From the cell containing the given text, extract its center point as [x, y] coordinate. 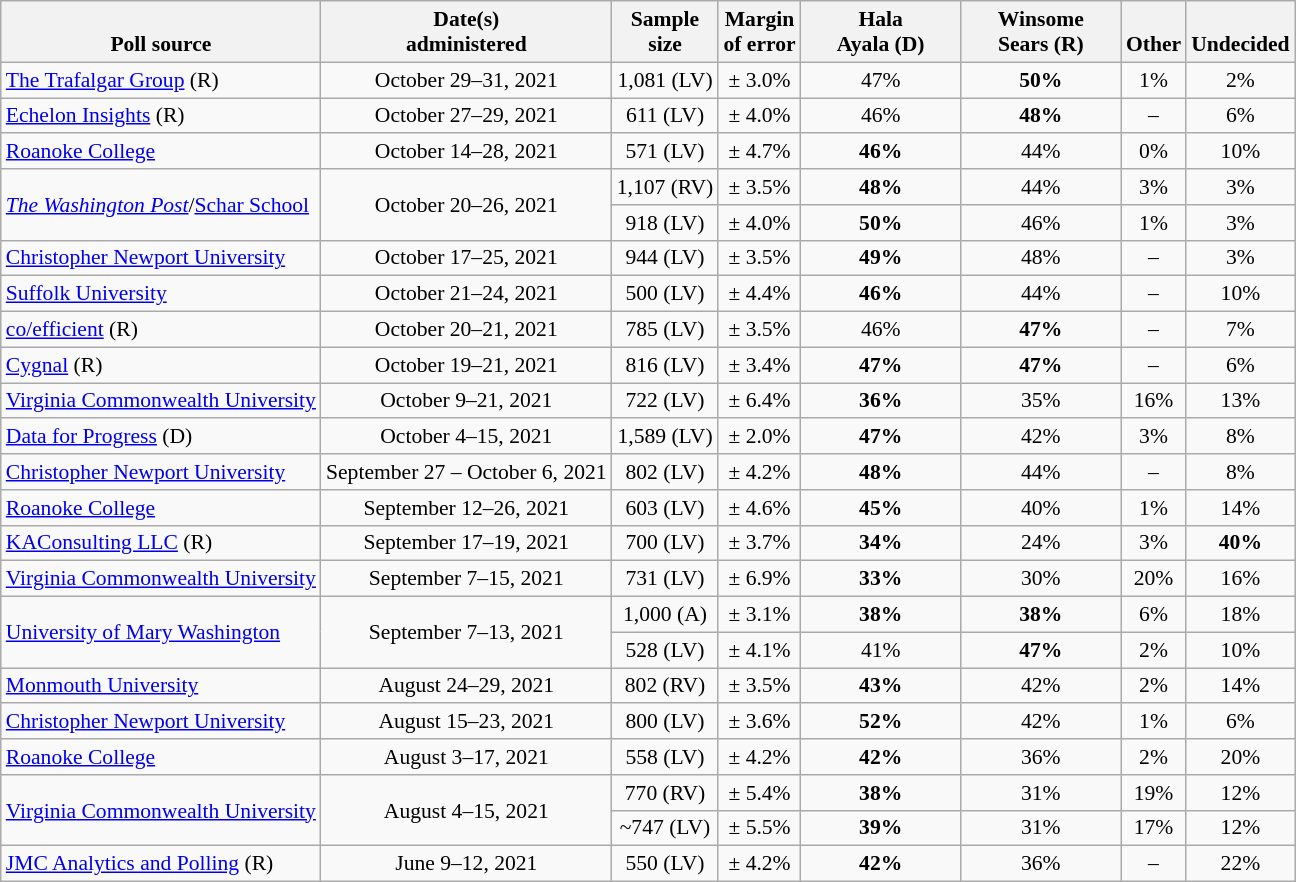
Samplesize [666, 32]
June 9–12, 2021 [466, 864]
700 (LV) [666, 543]
± 4.1% [759, 650]
17% [1154, 828]
October 29–31, 2021 [466, 80]
785 (LV) [666, 330]
± 3.0% [759, 80]
± 4.6% [759, 508]
22% [1240, 864]
The Trafalgar Group (R) [161, 80]
571 (LV) [666, 152]
± 5.4% [759, 793]
1,107 (RV) [666, 187]
Undecided [1240, 32]
34% [881, 543]
± 3.6% [759, 722]
September 7–13, 2021 [466, 632]
500 (LV) [666, 294]
Marginof error [759, 32]
± 6.9% [759, 579]
918 (LV) [666, 223]
1,081 (LV) [666, 80]
~747 (LV) [666, 828]
± 4.7% [759, 152]
October 19–21, 2021 [466, 365]
± 3.7% [759, 543]
41% [881, 650]
13% [1240, 401]
± 6.4% [759, 401]
Poll source [161, 32]
± 2.0% [759, 437]
The Washington Post/Schar School [161, 204]
603 (LV) [666, 508]
October 27–29, 2021 [466, 116]
± 4.4% [759, 294]
± 5.5% [759, 828]
558 (LV) [666, 757]
528 (LV) [666, 650]
± 3.4% [759, 365]
WinsomeSears (R) [1041, 32]
43% [881, 686]
September 27 – October 6, 2021 [466, 472]
August 24–29, 2021 [466, 686]
September 12–26, 2021 [466, 508]
30% [1041, 579]
731 (LV) [666, 579]
45% [881, 508]
October 9–21, 2021 [466, 401]
Suffolk University [161, 294]
0% [1154, 152]
± 3.1% [759, 615]
39% [881, 828]
October 14–28, 2021 [466, 152]
October 4–15, 2021 [466, 437]
August 15–23, 2021 [466, 722]
802 (LV) [666, 472]
944 (LV) [666, 258]
October 20–21, 2021 [466, 330]
University of Mary Washington [161, 632]
Echelon Insights (R) [161, 116]
1,000 (A) [666, 615]
33% [881, 579]
1,589 (LV) [666, 437]
52% [881, 722]
Date(s)administered [466, 32]
JMC Analytics and Polling (R) [161, 864]
7% [1240, 330]
KAConsulting LLC (R) [161, 543]
Data for Progress (D) [161, 437]
800 (LV) [666, 722]
October 17–25, 2021 [466, 258]
816 (LV) [666, 365]
Monmouth University [161, 686]
August 4–15, 2021 [466, 810]
Other [1154, 32]
August 3–17, 2021 [466, 757]
Cygnal (R) [161, 365]
611 (LV) [666, 116]
HalaAyala (D) [881, 32]
722 (LV) [666, 401]
802 (RV) [666, 686]
October 21–24, 2021 [466, 294]
co/efficient (R) [161, 330]
49% [881, 258]
18% [1240, 615]
35% [1041, 401]
September 7–15, 2021 [466, 579]
October 20–26, 2021 [466, 204]
September 17–19, 2021 [466, 543]
19% [1154, 793]
770 (RV) [666, 793]
550 (LV) [666, 864]
24% [1041, 543]
